Output the (x, y) coordinate of the center of the cell containing the given text.  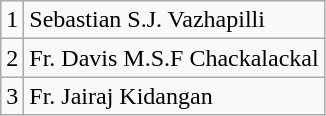
Fr. Jairaj Kidangan (174, 96)
Sebastian S.J. Vazhapilli (174, 20)
2 (12, 58)
3 (12, 96)
1 (12, 20)
Fr. Davis M.S.F Chackalackal (174, 58)
